Return the (X, Y) coordinate for the center point of the cell that contains the specified text.  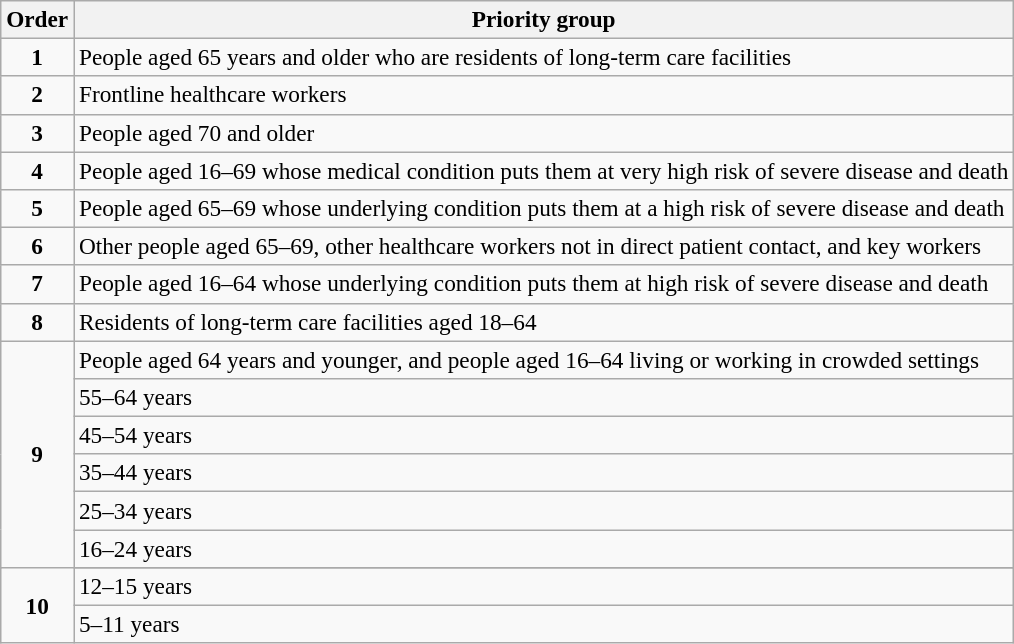
Other people aged 65–69, other healthcare workers not in direct patient contact, and key workers (544, 246)
Residents of long-term care facilities aged 18–64 (544, 322)
12–15 years (544, 586)
4 (38, 170)
8 (38, 322)
People aged 16–64 whose underlying condition puts them at high risk of severe disease and death (544, 284)
5 (38, 208)
Frontline healthcare workers (544, 95)
People aged 64 years and younger, and people aged 16–64 living or working in crowded settings (544, 359)
25–34 years (544, 510)
People aged 65–69 whose underlying condition puts them at a high risk of severe disease and death (544, 208)
5–11 years (544, 624)
Order (38, 19)
7 (38, 284)
1 (38, 57)
9 (38, 454)
55–64 years (544, 397)
16–24 years (544, 548)
6 (38, 246)
3 (38, 133)
45–54 years (544, 435)
10 (38, 605)
People aged 16–69 whose medical condition puts them at very high risk of severe disease and death (544, 170)
People aged 65 years and older who are residents of long-term care facilities (544, 57)
35–44 years (544, 473)
People aged 70 and older (544, 133)
2 (38, 95)
Priority group (544, 19)
